Identify which cell holds the provided text, then report its (x, y) central coordinate. 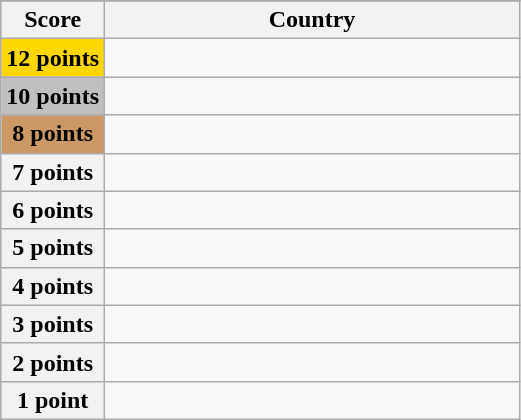
6 points (53, 210)
3 points (53, 324)
8 points (53, 134)
12 points (53, 58)
5 points (53, 248)
Country (312, 20)
1 point (53, 400)
7 points (53, 172)
4 points (53, 286)
Score (53, 20)
10 points (53, 96)
2 points (53, 362)
